Return [X, Y] of the center of cell containing provided text 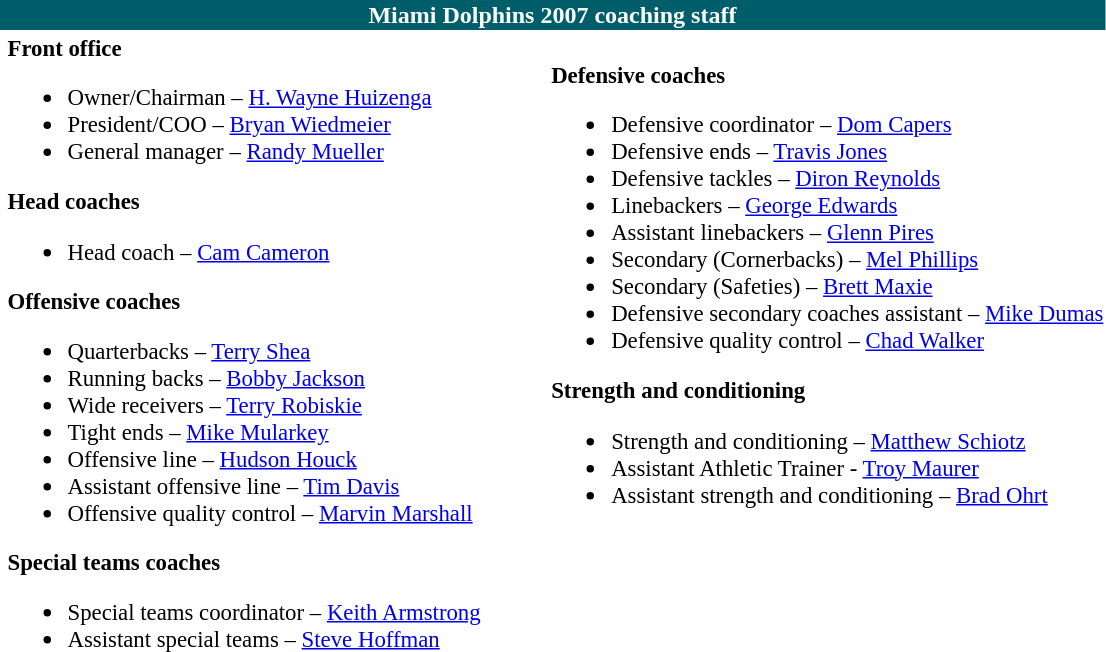
Miami Dolphins 2007 coaching staff [552, 15]
